Find where the given text appears and provide that cell's center as [x, y] coordinate. 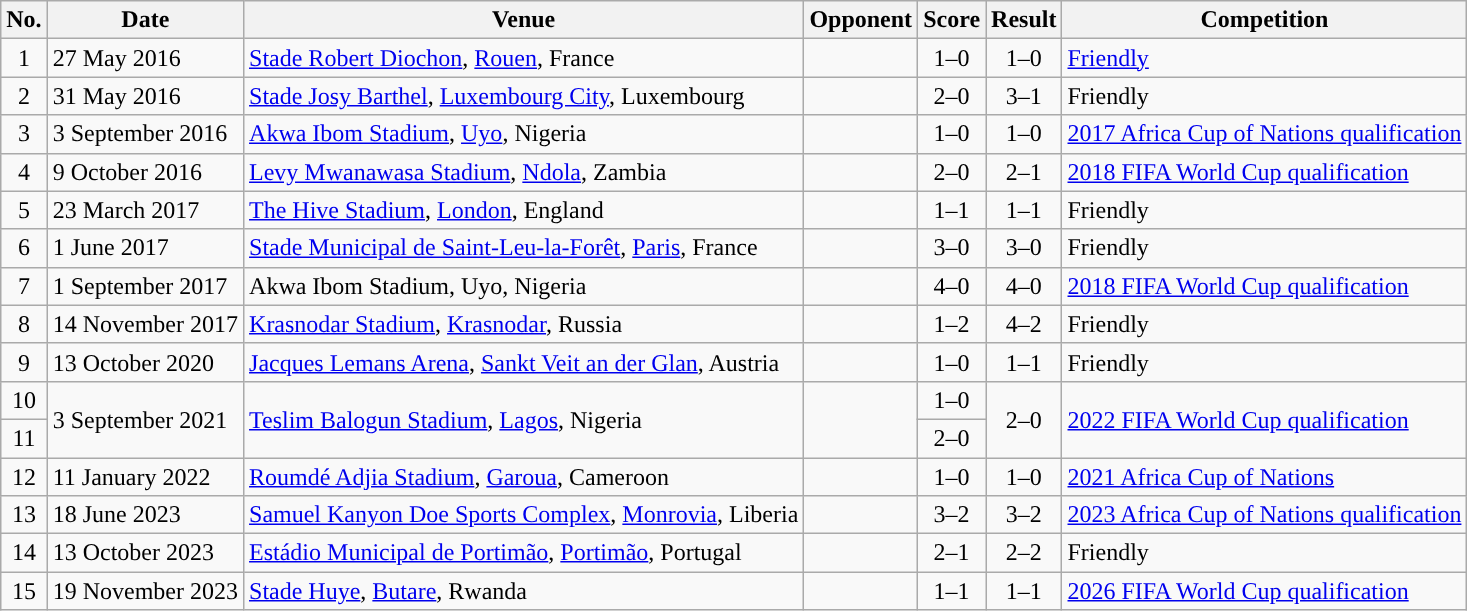
31 May 2016 [145, 96]
2022 FIFA World Cup qualification [1264, 419]
11 [24, 438]
13 October 2023 [145, 553]
13 [24, 515]
Stade Huye, Butare, Rwanda [524, 591]
8 [24, 324]
23 March 2017 [145, 210]
4 [24, 172]
15 [24, 591]
Score [952, 20]
Teslim Balogun Stadium, Lagos, Nigeria [524, 419]
Roumdé Adjia Stadium, Garoua, Cameroon [524, 477]
Date [145, 20]
1 June 2017 [145, 248]
No. [24, 20]
10 [24, 400]
Krasnodar Stadium, Krasnodar, Russia [524, 324]
3–1 [1024, 96]
4–2 [1024, 324]
27 May 2016 [145, 58]
Stade Josy Barthel, Luxembourg City, Luxembourg [524, 96]
Stade Municipal de Saint-Leu-la-Forêt, Paris, France [524, 248]
Stade Robert Diochon, Rouen, France [524, 58]
3 September 2016 [145, 134]
2026 FIFA World Cup qualification [1264, 591]
1 [24, 58]
Estádio Municipal de Portimão, Portimão, Portugal [524, 553]
Competition [1264, 20]
2–2 [1024, 553]
Venue [524, 20]
Levy Mwanawasa Stadium, Ndola, Zambia [524, 172]
2017 Africa Cup of Nations qualification [1264, 134]
19 November 2023 [145, 591]
3 [24, 134]
11 January 2022 [145, 477]
The Hive Stadium, London, England [524, 210]
1 September 2017 [145, 286]
14 [24, 553]
Jacques Lemans Arena, Sankt Veit an der Glan, Austria [524, 362]
2 [24, 96]
18 June 2023 [145, 515]
7 [24, 286]
13 October 2020 [145, 362]
Samuel Kanyon Doe Sports Complex, Monrovia, Liberia [524, 515]
Result [1024, 20]
9 October 2016 [145, 172]
1–2 [952, 324]
12 [24, 477]
Opponent [861, 20]
2023 Africa Cup of Nations qualification [1264, 515]
9 [24, 362]
14 November 2017 [145, 324]
6 [24, 248]
3 September 2021 [145, 419]
2021 Africa Cup of Nations [1264, 477]
5 [24, 210]
